Return the [X, Y] coordinate for the center point of the cell that contains the specified text.  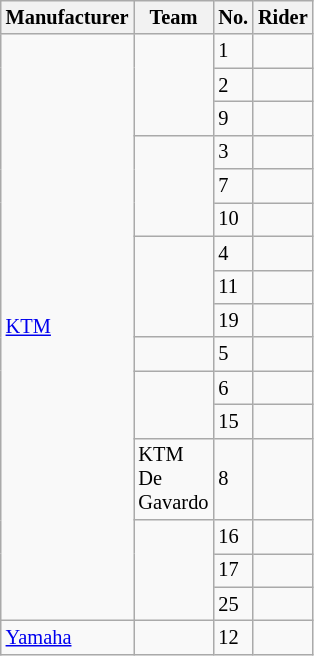
8 [233, 479]
1 [233, 51]
KTM [68, 327]
19 [233, 320]
Yamaha [68, 637]
Manufacturer [68, 17]
12 [233, 637]
9 [233, 118]
25 [233, 604]
7 [233, 186]
17 [233, 570]
16 [233, 537]
3 [233, 152]
15 [233, 421]
10 [233, 219]
Team [174, 17]
2 [233, 85]
11 [233, 287]
6 [233, 388]
No. [233, 17]
Rider [283, 17]
5 [233, 354]
KTM De Gavardo [174, 479]
4 [233, 253]
